Provide the (X, Y) coordinate of the cell's center where the given text is located.  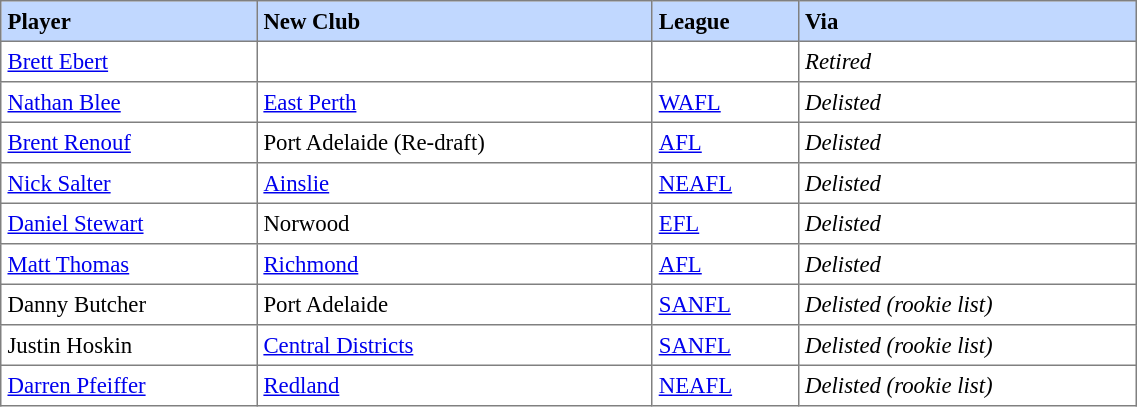
WAFL (725, 102)
Port Adelaide (454, 304)
Brent Renouf (129, 142)
EFL (725, 223)
Nick Salter (129, 183)
East Perth (454, 102)
Retired (968, 61)
Via (968, 21)
Richmond (454, 264)
League (725, 21)
Darren Pfeiffer (129, 385)
Port Adelaide (Re-draft) (454, 142)
Redland (454, 385)
Brett Ebert (129, 61)
New Club (454, 21)
Daniel Stewart (129, 223)
Ainslie (454, 183)
Nathan Blee (129, 102)
Central Districts (454, 345)
Justin Hoskin (129, 345)
Matt Thomas (129, 264)
Player (129, 21)
Norwood (454, 223)
Danny Butcher (129, 304)
